For the text-containing cell, return its midpoint in [X, Y] coordinate format. 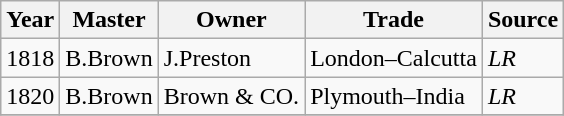
Year [30, 20]
Trade [394, 20]
Brown & CO. [231, 96]
1818 [30, 58]
Plymouth–India [394, 96]
Master [109, 20]
1820 [30, 96]
Source [522, 20]
J.Preston [231, 58]
London–Calcutta [394, 58]
Owner [231, 20]
